Determine the (X, Y) coordinate at the center of the cell enclosing the given text.  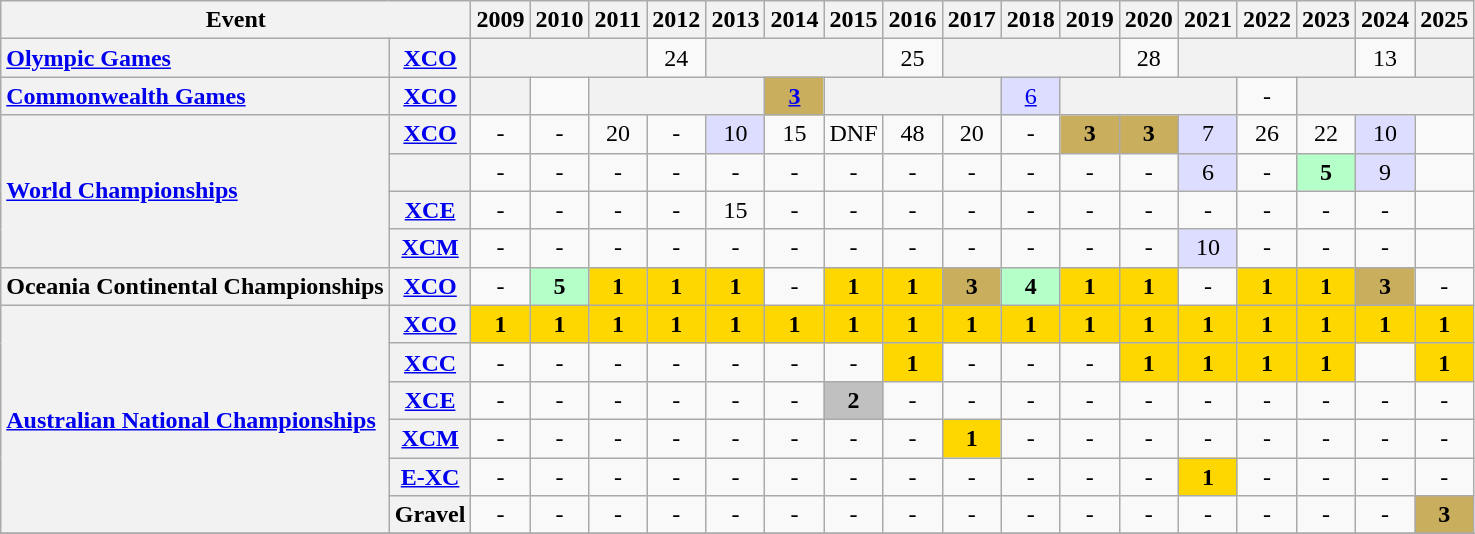
2022 (1266, 20)
2010 (560, 20)
2016 (912, 20)
24 (676, 58)
XCC (430, 362)
Oceania Continental Championships (195, 286)
7 (1208, 134)
Event (236, 20)
13 (1386, 58)
2013 (736, 20)
2023 (1326, 20)
E-XC (430, 477)
2015 (854, 20)
World Championships (195, 191)
2018 (1030, 20)
2011 (618, 20)
2020 (1148, 20)
2019 (1090, 20)
28 (1148, 58)
DNF (854, 134)
Australian National Championships (195, 419)
2012 (676, 20)
2014 (794, 20)
4 (1030, 286)
48 (912, 134)
26 (1266, 134)
2024 (1386, 20)
2021 (1208, 20)
Gravel (430, 515)
2 (854, 400)
2017 (972, 20)
25 (912, 58)
2025 (1444, 20)
Olympic Games (195, 58)
Commonwealth Games (195, 96)
22 (1326, 134)
2009 (500, 20)
9 (1386, 172)
